Determine the [x, y] coordinate at the center of the cell enclosing the given text.  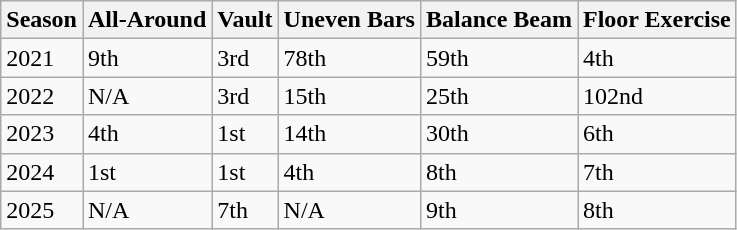
2022 [42, 96]
15th [349, 96]
Vault [245, 20]
78th [349, 58]
59th [498, 58]
102nd [658, 96]
2025 [42, 210]
Balance Beam [498, 20]
Uneven Bars [349, 20]
2024 [42, 172]
30th [498, 134]
25th [498, 96]
All-Around [146, 20]
6th [658, 134]
2021 [42, 58]
Season [42, 20]
Floor Exercise [658, 20]
14th [349, 134]
2023 [42, 134]
